Provide the (x, y) coordinate of the cell's center where the given text is located.  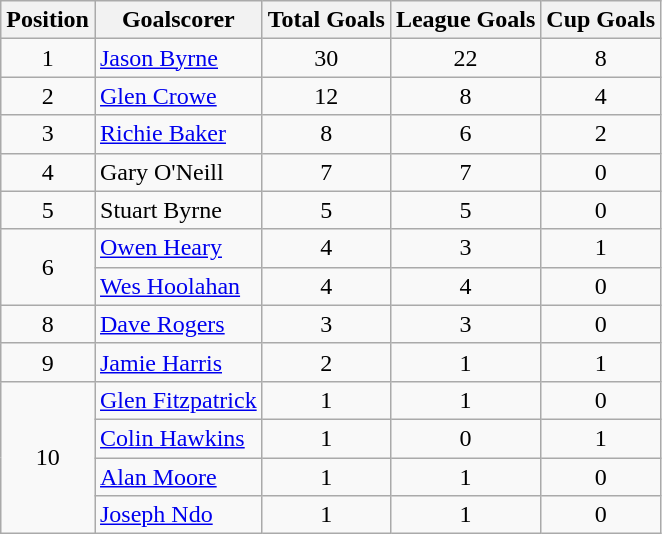
Alan Moore (178, 477)
Joseph Ndo (178, 515)
10 (48, 457)
Dave Rogers (178, 324)
League Goals (465, 20)
12 (326, 96)
Position (48, 20)
Jason Byrne (178, 58)
Owen Heary (178, 248)
9 (48, 362)
Stuart Byrne (178, 210)
Gary O'Neill (178, 172)
Colin Hawkins (178, 438)
Jamie Harris (178, 362)
Total Goals (326, 20)
Goalscorer (178, 20)
Glen Crowe (178, 96)
22 (465, 58)
30 (326, 58)
Richie Baker (178, 134)
Wes Hoolahan (178, 286)
Cup Goals (601, 20)
Glen Fitzpatrick (178, 400)
